Identify which cell holds the provided text, then report its (x, y) central coordinate. 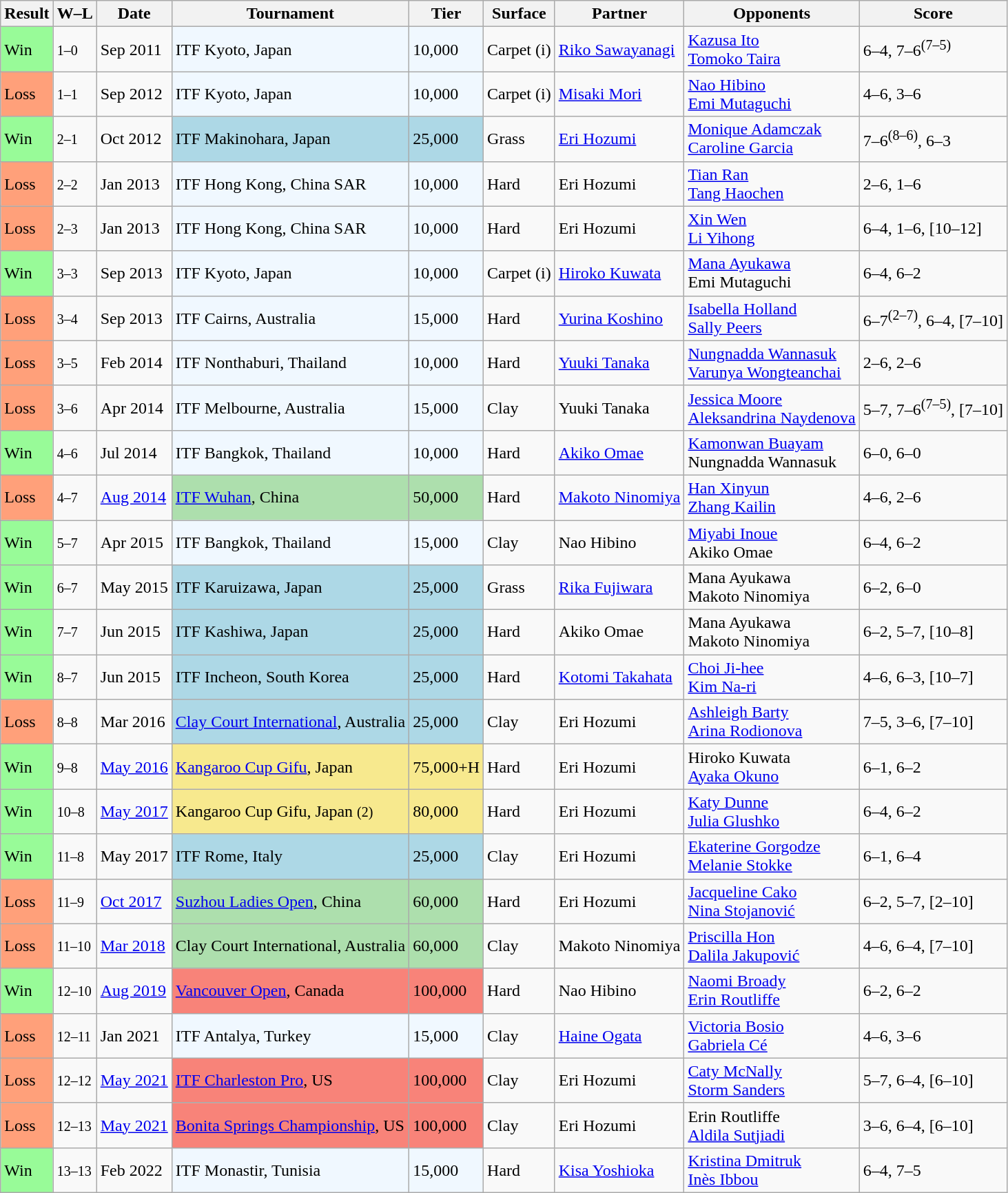
6–4, 7–6(7–5) (933, 50)
Victoria Bosio Gabriela Cé (772, 1035)
6–2, 6–2 (933, 991)
Mar 2016 (134, 722)
7–5, 3–6, [7–10] (933, 722)
6–1, 6–4 (933, 856)
12–11 (74, 1035)
ITF Nonthaburi, Thailand (290, 363)
Hiroko Kuwata (619, 273)
Kisa Yoshioka (619, 1170)
2–2 (74, 183)
11–10 (74, 946)
8–7 (74, 677)
5–7, 7–6(7–5), [7–10] (933, 408)
May 2016 (134, 766)
4–6, 2–6 (933, 498)
3–3 (74, 273)
12–13 (74, 1125)
Kangaroo Cup Gifu, Japan (290, 766)
1–0 (74, 50)
4–6, 6–3, [10–7] (933, 677)
Mar 2018 (134, 946)
6–2, 6–0 (933, 587)
5–7, 6–4, [6–10] (933, 1081)
12–12 (74, 1081)
Sep 2012 (134, 94)
Jan 2021 (134, 1035)
80,000 (446, 812)
Apr 2014 (134, 408)
Oct 2012 (134, 139)
75,000+H (446, 766)
Erin Routliffe Aldila Sutjiadi (772, 1125)
Opponents (772, 14)
4–6, 6–4, [7–10] (933, 946)
W–L (74, 14)
2–6, 1–6 (933, 183)
Feb 2014 (134, 363)
3–6, 6–4, [6–10] (933, 1125)
50,000 (446, 498)
Result (27, 14)
Jacqueline Cako Nina Stojanović (772, 901)
2–6, 2–6 (933, 363)
Caty McNally Storm Sanders (772, 1081)
Choi Ji-hee Kim Na-ri (772, 677)
6–2, 5–7, [10–8] (933, 633)
7–7 (74, 633)
Apr 2015 (134, 542)
6–0, 6–0 (933, 452)
5–7 (74, 542)
Nao Hibino Emi Mutaguchi (772, 94)
Yurina Koshino (619, 318)
Tier (446, 14)
Tournament (290, 14)
9–8 (74, 766)
Tian Ran Tang Haochen (772, 183)
Jessica Moore Aleksandrina Naydenova (772, 408)
7–6(8–6), 6–3 (933, 139)
10–8 (74, 812)
3–4 (74, 318)
6–1, 6–2 (933, 766)
2–1 (74, 139)
Katy Dunne Julia Glushko (772, 812)
ITF Karuizawa, Japan (290, 587)
Oct 2017 (134, 901)
Naomi Broady Erin Routliffe (772, 991)
6–2, 5–7, [2–10] (933, 901)
Xin Wen Li Yihong (772, 229)
Score (933, 14)
Jul 2014 (134, 452)
Mana Ayukawa Emi Mutaguchi (772, 273)
3–6 (74, 408)
ITF Makinohara, Japan (290, 139)
6–7(2–7), 6–4, [7–10] (933, 318)
Isabella Holland Sally Peers (772, 318)
ITF Rome, Italy (290, 856)
Aug 2014 (134, 498)
Feb 2022 (134, 1170)
Miyabi Inoue Akiko Omae (772, 542)
Priscilla Hon Dalila Jakupović (772, 946)
ITF Charleston Pro, US (290, 1081)
Ashleigh Barty Arina Rodionova (772, 722)
6–4, 7–5 (933, 1170)
Sep 2011 (134, 50)
Han Xinyun Zhang Kailin (772, 498)
Suzhou Ladies Open, China (290, 901)
2–3 (74, 229)
13–13 (74, 1170)
8–8 (74, 722)
ITF Incheon, South Korea (290, 677)
May 2015 (134, 587)
ITF Antalya, Turkey (290, 1035)
Kangaroo Cup Gifu, Japan (2) (290, 812)
Bonita Springs Championship, US (290, 1125)
11–9 (74, 901)
6–7 (74, 587)
12–10 (74, 991)
Ekaterine Gorgodze Melanie Stokke (772, 856)
Partner (619, 14)
Nungnadda Wannasuk Varunya Wongteanchai (772, 363)
4–6 (74, 452)
6–4, 1–6, [10–12] (933, 229)
ITF Wuhan, China (290, 498)
3–5 (74, 363)
ITF Cairns, Australia (290, 318)
Misaki Mori (619, 94)
Hiroko Kuwata Ayaka Okuno (772, 766)
1–1 (74, 94)
Riko Sawayanagi (619, 50)
Aug 2019 (134, 991)
Monique Adamczak Caroline Garcia (772, 139)
ITF Kashiwa, Japan (290, 633)
Kamonwan Buayam Nungnadda Wannasuk (772, 452)
Haine Ogata (619, 1035)
4–7 (74, 498)
ITF Monastir, Tunisia (290, 1170)
Vancouver Open, Canada (290, 991)
ITF Melbourne, Australia (290, 408)
Kazusa Ito Tomoko Taira (772, 50)
11–8 (74, 856)
Date (134, 14)
Kotomi Takahata (619, 677)
Surface (520, 14)
Kristina Dmitruk Inès Ibbou (772, 1170)
Rika Fujiwara (619, 587)
